Search for the cell housing the specified text and yield its (x, y) center coordinate. 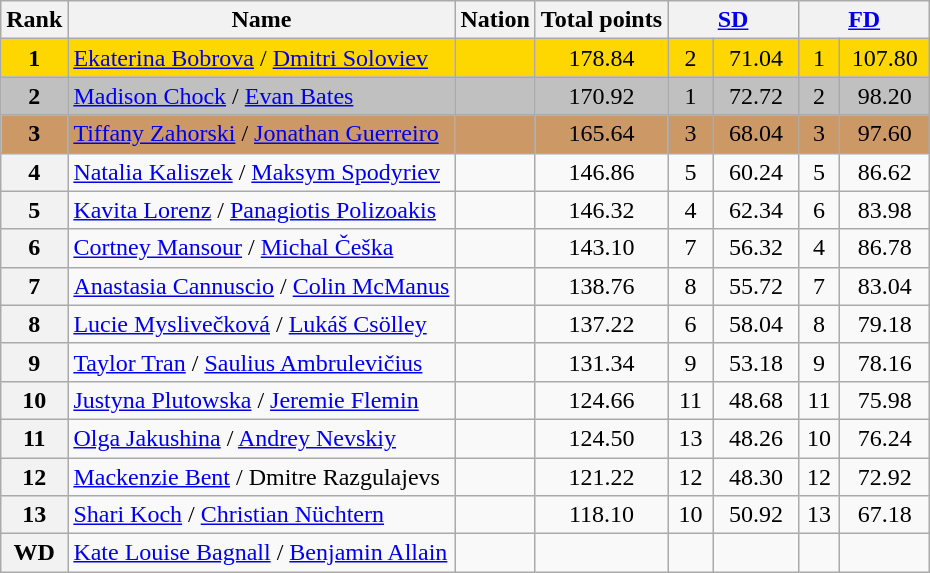
56.32 (756, 248)
48.26 (756, 438)
Kate Louise Bagnall / Benjamin Allain (262, 553)
Nation (495, 20)
72.92 (885, 477)
124.66 (601, 400)
83.04 (885, 286)
72.72 (756, 96)
Tiffany Zahorski / Jonathan Guerreiro (262, 134)
WD (34, 553)
131.34 (601, 362)
Rank (34, 20)
53.18 (756, 362)
76.24 (885, 438)
146.32 (601, 210)
Olga Jakushina / Andrey Nevskiy (262, 438)
121.22 (601, 477)
86.78 (885, 248)
Anastasia Cannuscio / Colin McManus (262, 286)
Taylor Tran / Saulius Ambrulevičius (262, 362)
67.18 (885, 515)
78.16 (885, 362)
71.04 (756, 58)
Mackenzie Bent / Dmitre Razgulajevs (262, 477)
Natalia Kaliszek / Maksym Spodyriev (262, 172)
62.34 (756, 210)
143.10 (601, 248)
FD (864, 20)
Cortney Mansour / Michal Češka (262, 248)
Madison Chock / Evan Bates (262, 96)
178.84 (601, 58)
Kavita Lorenz / Panagiotis Polizoakis (262, 210)
Lucie Myslivečková / Lukáš Csölley (262, 324)
Justyna Plutowska / Jeremie Flemin (262, 400)
97.60 (885, 134)
58.04 (756, 324)
60.24 (756, 172)
79.18 (885, 324)
Ekaterina Bobrova / Dmitri Soloviev (262, 58)
124.50 (601, 438)
137.22 (601, 324)
Name (262, 20)
Total points (601, 20)
55.72 (756, 286)
98.20 (885, 96)
170.92 (601, 96)
48.30 (756, 477)
107.80 (885, 58)
75.98 (885, 400)
SD (734, 20)
165.64 (601, 134)
Shari Koch / Christian Nüchtern (262, 515)
68.04 (756, 134)
83.98 (885, 210)
118.10 (601, 515)
138.76 (601, 286)
86.62 (885, 172)
48.68 (756, 400)
50.92 (756, 515)
146.86 (601, 172)
